From the cell containing the given text, extract its center point as [X, Y] coordinate. 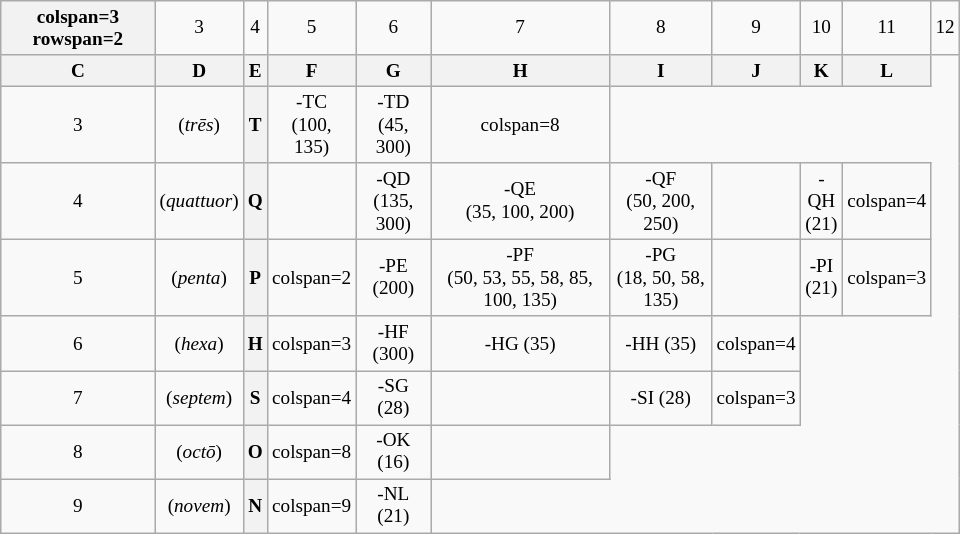
D [199, 71]
(quattuor) [199, 202]
-TD(45, 300) [394, 124]
(hexa) [199, 343]
-SG (28) [394, 397]
-PI(21) [821, 278]
E [255, 71]
Q [255, 202]
colspan=9 [312, 506]
P [255, 278]
-PE(200) [394, 278]
-PG(18, 50, 58, 135) [661, 278]
C [78, 71]
J [756, 71]
-SI (28) [661, 397]
-HG (35) [520, 343]
-TC(100, 135) [312, 124]
-QF(50, 200, 250) [661, 202]
G [394, 71]
-OK (16) [394, 452]
O [255, 452]
-HF (300) [394, 343]
N [255, 506]
K [821, 71]
-NL (21) [394, 506]
(trēs) [199, 124]
colspan=2 [312, 278]
12 [945, 28]
-QH(21) [821, 202]
F [312, 71]
S [255, 397]
(novem) [199, 506]
-HH (35) [661, 343]
T [255, 124]
I [661, 71]
11 [887, 28]
-QE(35, 100, 200) [520, 202]
L [887, 71]
colspan=3 rowspan=2 [78, 28]
10 [821, 28]
(septem) [199, 397]
(octō) [199, 452]
(penta) [199, 278]
-QD(135, 300) [394, 202]
-PF(50, 53, 55, 58, 85, 100, 135) [520, 278]
